Extract the [X, Y] coordinate from the center of the cell holding the provided text.  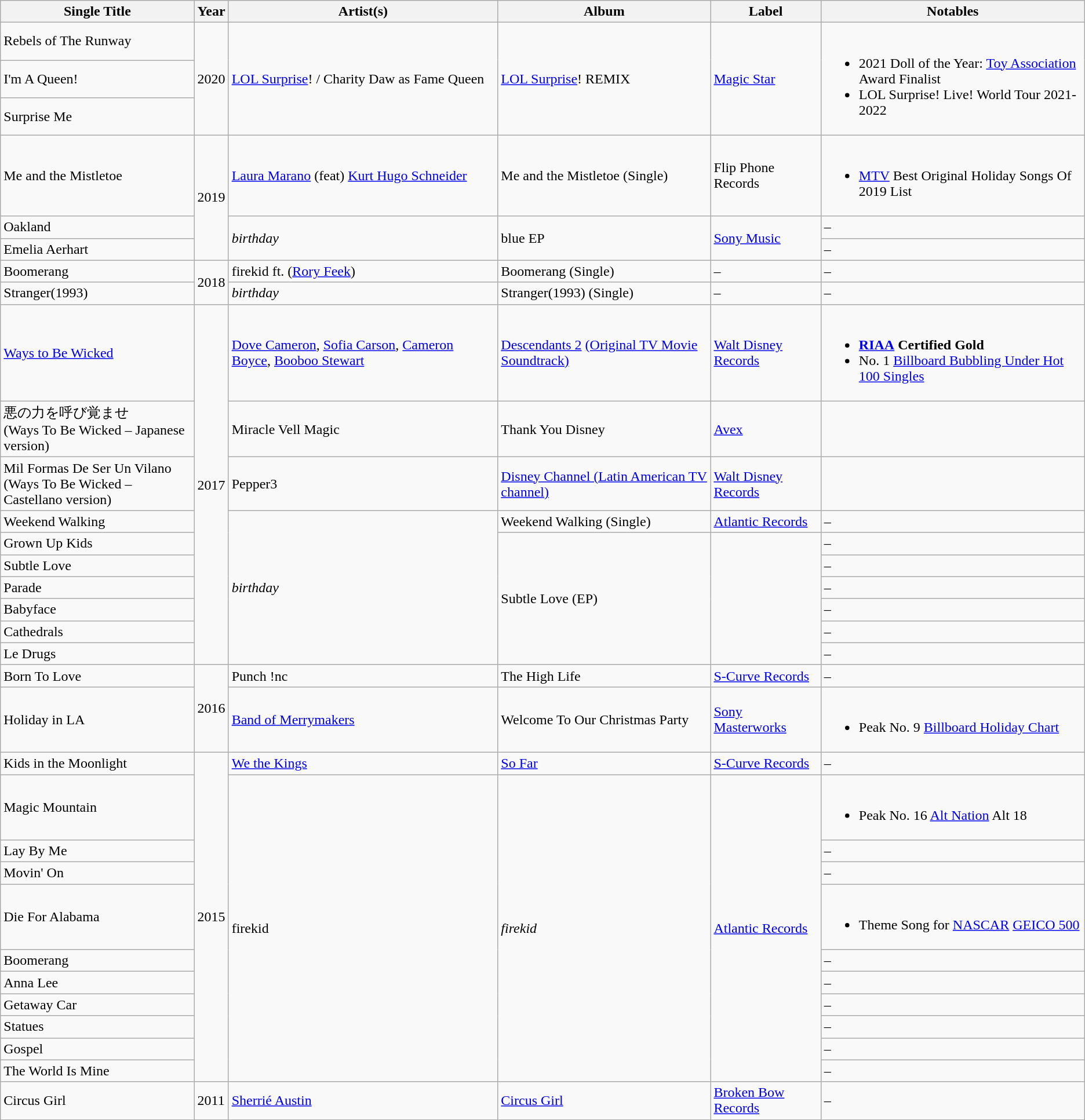
Anna Lee [97, 983]
2015 [211, 917]
Me and the Mistletoe [97, 176]
Gospel [97, 1049]
Surprise Me [97, 116]
Welcome To Our Christmas Party [604, 720]
Peak No. 16 Alt Nation Alt 18 [953, 807]
Born To Love [97, 676]
2020 [211, 79]
We the Kings [363, 763]
Punch !nc [363, 676]
Stranger(1993) [97, 293]
Year [211, 12]
Descendants 2 (Original TV Movie Soundtrack) [604, 352]
2017 [211, 484]
Cathedrals [97, 632]
Rebels of The Runway [97, 42]
2018 [211, 282]
Peak No. 9 Billboard Holiday Chart [953, 720]
Sony Music [766, 238]
Holiday in LA [97, 720]
悪の力を呼び覚ませ(Ways To Be Wicked – Japanese version) [97, 429]
2019 [211, 198]
Mil Formas De Ser Un Vilano(Ways To Be Wicked – Castellano version) [97, 484]
Flip Phone Records [766, 176]
Band of Merrymakers [363, 720]
Weekend Walking [97, 521]
Artist(s) [363, 12]
Album [604, 12]
Laura Marano (feat) Kurt Hugo Schneider [363, 176]
Sony Masterworks [766, 720]
Kids in the Moonlight [97, 763]
Notables [953, 12]
Pepper3 [363, 484]
Stranger(1993) (Single) [604, 293]
Ways to Be Wicked [97, 352]
2021 Doll of the Year: Toy Association Award FinalistLOL Surprise! Live! World Tour 2021-2022 [953, 79]
Lay By Me [97, 851]
So Far [604, 763]
Broken Bow Records [766, 1101]
The World Is Mine [97, 1071]
Babyface [97, 610]
Getaway Car [97, 1005]
2016 [211, 708]
MTV Best Original Holiday Songs Of 2019 List [953, 176]
Grown Up Kids [97, 543]
Weekend Walking (Single) [604, 521]
The High Life [604, 676]
firekid ft. (Rory Feek) [363, 271]
I'm A Queen! [97, 79]
LOL Surprise! / Charity Daw as Fame Queen [363, 79]
Disney Channel (Latin American TV channel) [604, 484]
Emelia Aerhart [97, 249]
Statues [97, 1027]
RIAA Certified GoldNo. 1 Billboard Bubbling Under Hot 100 Singles [953, 352]
Theme Song for NASCAR GEICO 500 [953, 917]
Subtle Love [97, 566]
blue EP [604, 238]
Label [766, 12]
LOL Surprise! REMIX [604, 79]
Thank You Disney [604, 429]
Parade [97, 588]
Subtle Love (EP) [604, 599]
Boomerang (Single) [604, 271]
Movin' On [97, 873]
Die For Alabama [97, 917]
Dove Cameron, Sofia Carson, Cameron Boyce, Booboo Stewart [363, 352]
Me and the Mistletoe (Single) [604, 176]
Avex [766, 429]
Sherrié Austin [363, 1101]
Single Title [97, 12]
Le Drugs [97, 654]
Oakland [97, 227]
Magic Star [766, 79]
Magic Mountain [97, 807]
Miracle Vell Magic [363, 429]
2011 [211, 1101]
